Find where the given text appears and provide that cell's center as (X, Y) coordinate. 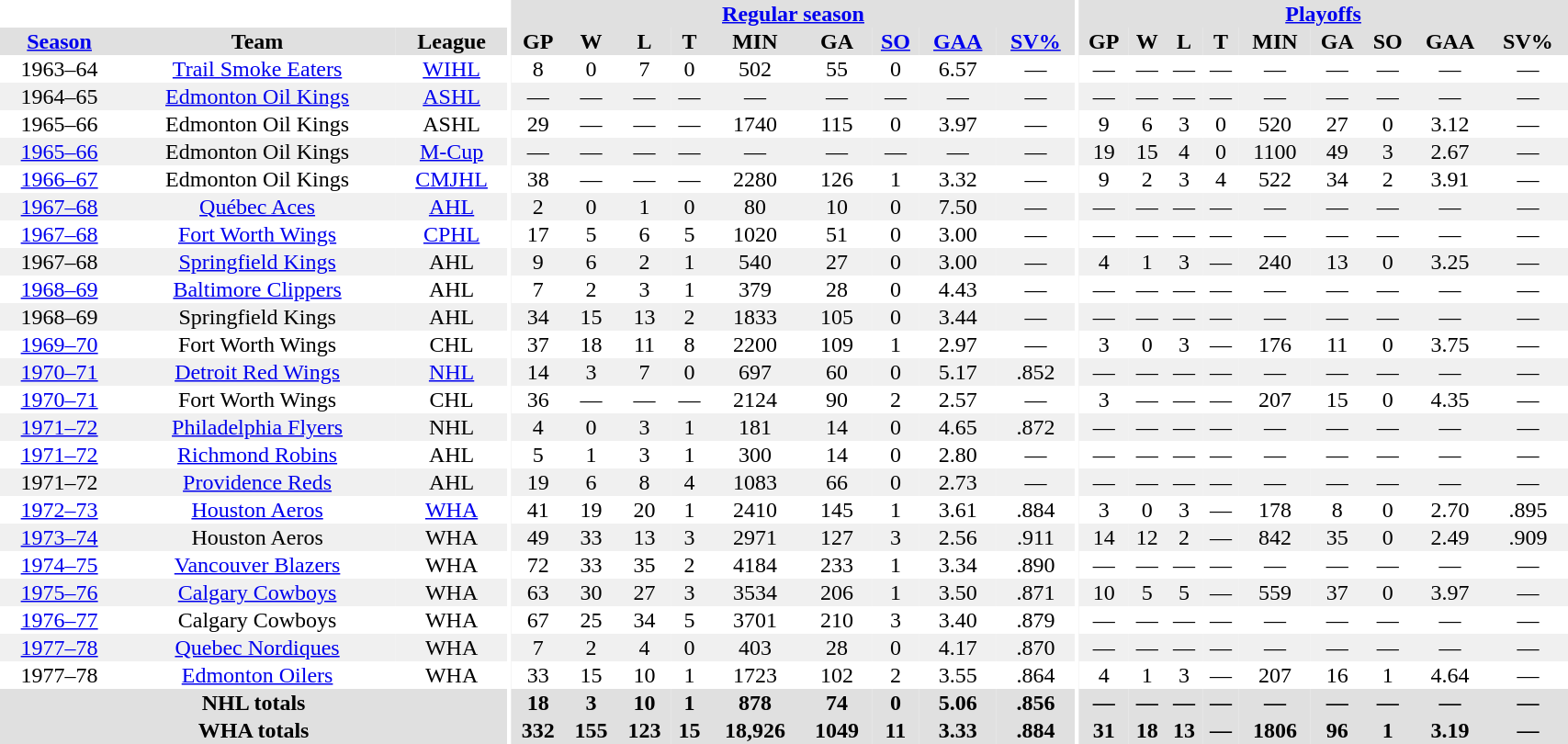
145 (837, 510)
25 (592, 620)
41 (538, 510)
WHA totals (254, 730)
6.57 (958, 69)
.852 (1036, 372)
3.91 (1450, 179)
4.35 (1450, 400)
1963–64 (59, 69)
Season (59, 41)
18,926 (755, 730)
7.50 (958, 207)
NHL totals (254, 703)
1966–67 (59, 179)
16 (1337, 675)
3.55 (958, 675)
3.40 (958, 620)
.911 (1036, 537)
3.44 (958, 317)
2.97 (958, 344)
520 (1275, 124)
1973–74 (59, 537)
Philadelphia Flyers (257, 427)
2.67 (1450, 152)
36 (538, 400)
Quebec Nordiques (257, 648)
Team (257, 41)
.871 (1036, 592)
210 (837, 620)
90 (837, 400)
Richmond Robins (257, 455)
540 (755, 262)
4.64 (1450, 675)
74 (837, 703)
.890 (1036, 565)
1100 (1275, 152)
178 (1275, 510)
206 (837, 592)
155 (592, 730)
842 (1275, 537)
20 (645, 510)
3.32 (958, 179)
WIHL (452, 69)
105 (837, 317)
60 (837, 372)
.872 (1036, 427)
3.33 (958, 730)
Edmonton Oilers (257, 675)
559 (1275, 592)
1833 (755, 317)
1049 (837, 730)
3.19 (1450, 730)
3.50 (958, 592)
80 (755, 207)
127 (837, 537)
878 (755, 703)
Regular season (794, 14)
.870 (1036, 648)
123 (645, 730)
102 (837, 675)
Baltimore Clippers (257, 289)
72 (538, 565)
2124 (755, 400)
3701 (755, 620)
2280 (755, 179)
4.17 (958, 648)
12 (1147, 537)
502 (755, 69)
51 (837, 234)
1975–76 (59, 592)
2200 (755, 344)
522 (1275, 179)
109 (837, 344)
CMJHL (452, 179)
1972–73 (59, 510)
3.25 (1450, 262)
1974–75 (59, 565)
Vancouver Blazers (257, 565)
1723 (755, 675)
240 (1275, 262)
Playoffs (1324, 14)
30 (592, 592)
176 (1275, 344)
.895 (1528, 510)
Detroit Red Wings (257, 372)
181 (755, 427)
2410 (755, 510)
1740 (755, 124)
CPHL (452, 234)
2.49 (1450, 537)
2.57 (958, 400)
.909 (1528, 537)
1020 (755, 234)
697 (755, 372)
Trail Smoke Eaters (257, 69)
M-Cup (452, 152)
4184 (755, 565)
63 (538, 592)
300 (755, 455)
4.43 (958, 289)
2.70 (1450, 510)
1969–70 (59, 344)
67 (538, 620)
.879 (1036, 620)
3.75 (1450, 344)
379 (755, 289)
1976–77 (59, 620)
Providence Reds (257, 482)
17 (538, 234)
31 (1104, 730)
403 (755, 648)
2.56 (958, 537)
96 (1337, 730)
3534 (755, 592)
4.65 (958, 427)
29 (538, 124)
1964–65 (59, 96)
55 (837, 69)
5.06 (958, 703)
2971 (755, 537)
2.73 (958, 482)
332 (538, 730)
2.80 (958, 455)
115 (837, 124)
Québec Aces (257, 207)
.856 (1036, 703)
126 (837, 179)
3.12 (1450, 124)
5.17 (958, 372)
38 (538, 179)
League (452, 41)
3.34 (958, 565)
233 (837, 565)
.864 (1036, 675)
3.61 (958, 510)
66 (837, 482)
1806 (1275, 730)
1083 (755, 482)
